Capture the cell that displays the provided text and extract its (x, y) central coordinate. 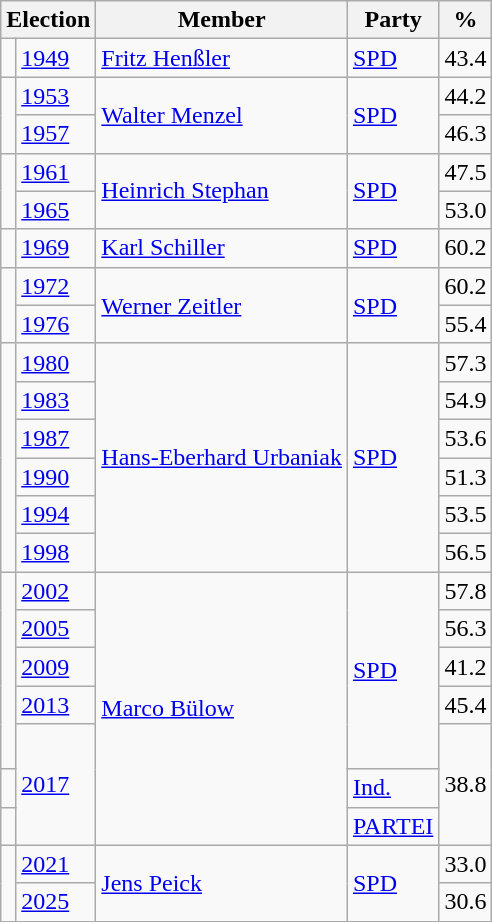
1998 (56, 553)
2017 (56, 784)
56.5 (466, 553)
44.2 (466, 96)
54.9 (466, 400)
41.2 (466, 667)
53.6 (466, 438)
1976 (56, 324)
1980 (56, 362)
55.4 (466, 324)
1972 (56, 286)
Hans-Eberhard Urbaniak (222, 457)
57.8 (466, 591)
% (466, 20)
33.0 (466, 864)
PARTEI (392, 826)
56.3 (466, 629)
51.3 (466, 477)
38.8 (466, 784)
Heinrich Stephan (222, 191)
2009 (56, 667)
53.5 (466, 515)
Ind. (392, 788)
1969 (56, 248)
Party (392, 20)
2002 (56, 591)
30.6 (466, 902)
Walter Menzel (222, 115)
2013 (56, 705)
Marco Bülow (222, 708)
Member (222, 20)
Karl Schiller (222, 248)
1953 (56, 96)
1949 (56, 58)
1957 (56, 134)
53.0 (466, 210)
Fritz Henßler (222, 58)
Election (48, 20)
46.3 (466, 134)
1994 (56, 515)
43.4 (466, 58)
1983 (56, 400)
Werner Zeitler (222, 305)
1961 (56, 172)
2021 (56, 864)
1987 (56, 438)
1990 (56, 477)
2025 (56, 902)
Jens Peick (222, 883)
57.3 (466, 362)
1965 (56, 210)
2005 (56, 629)
45.4 (466, 705)
47.5 (466, 172)
